Pinpoint the cell where the given text exists, returning its [X, Y] midpoint coordinate. 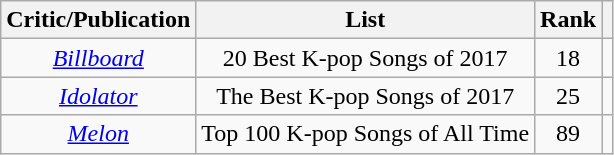
Billboard [98, 58]
25 [568, 96]
Melon [98, 134]
Rank [568, 20]
20 Best K-pop Songs of 2017 [366, 58]
The Best K-pop Songs of 2017 [366, 96]
18 [568, 58]
Idolator [98, 96]
Critic/Publication [98, 20]
Top 100 K-pop Songs of All Time [366, 134]
List [366, 20]
89 [568, 134]
